Locate the cell with the specified text and output its (X, Y) center coordinate. 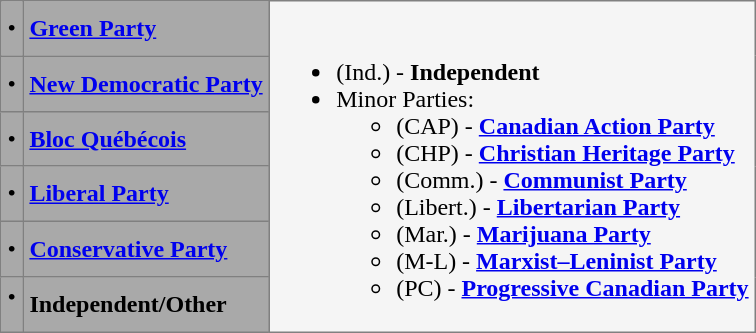
New Democratic Party (146, 84)
Green Party (146, 28)
Conservative Party (146, 250)
Liberal Party (146, 194)
Independent/Other (146, 304)
Bloc Québécois (146, 138)
